Extract the (X, Y) coordinate from the center of the cell holding the provided text.  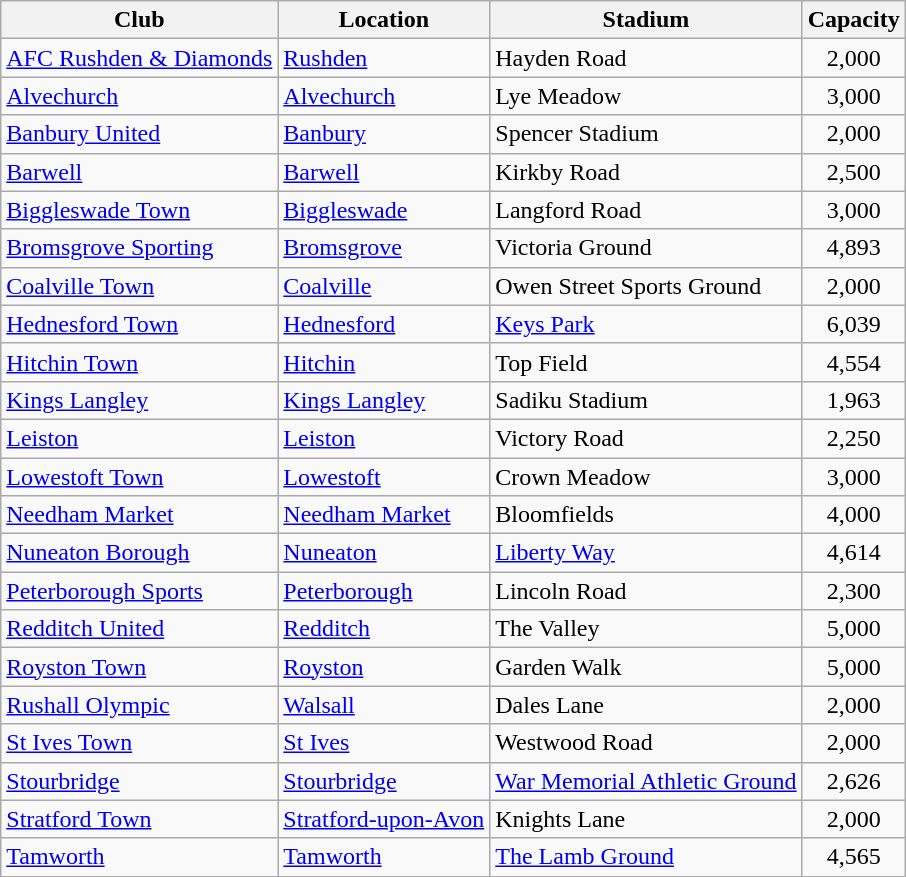
4,000 (854, 515)
Hitchin (384, 362)
4,554 (854, 362)
Lincoln Road (646, 591)
Bromsgrove (384, 248)
6,039 (854, 324)
Coalville (384, 286)
St Ives Town (140, 743)
2,300 (854, 591)
Langford Road (646, 210)
Hitchin Town (140, 362)
Redditch (384, 629)
Nuneaton Borough (140, 553)
Owen Street Sports Ground (646, 286)
St Ives (384, 743)
Peterborough Sports (140, 591)
2,250 (854, 438)
Stratford Town (140, 819)
Garden Walk (646, 667)
Keys Park (646, 324)
Bromsgrove Sporting (140, 248)
Banbury United (140, 134)
1,963 (854, 400)
Victory Road (646, 438)
Capacity (854, 20)
Hayden Road (646, 58)
2,626 (854, 781)
AFC Rushden & Diamonds (140, 58)
The Valley (646, 629)
Dales Lane (646, 705)
Lye Meadow (646, 96)
Westwood Road (646, 743)
Rushall Olympic (140, 705)
Stratford-upon-Avon (384, 819)
Rushden (384, 58)
4,614 (854, 553)
War Memorial Athletic Ground (646, 781)
Banbury (384, 134)
2,500 (854, 172)
Nuneaton (384, 553)
Biggleswade Town (140, 210)
Hednesford Town (140, 324)
Spencer Stadium (646, 134)
Stadium (646, 20)
Lowestoft (384, 477)
Victoria Ground (646, 248)
Sadiku Stadium (646, 400)
Bloomfields (646, 515)
Peterborough (384, 591)
Location (384, 20)
Redditch United (140, 629)
Royston Town (140, 667)
Crown Meadow (646, 477)
Club (140, 20)
Top Field (646, 362)
Hednesford (384, 324)
Royston (384, 667)
Coalville Town (140, 286)
Biggleswade (384, 210)
Lowestoft Town (140, 477)
4,893 (854, 248)
Knights Lane (646, 819)
Kirkby Road (646, 172)
Liberty Way (646, 553)
The Lamb Ground (646, 857)
4,565 (854, 857)
Walsall (384, 705)
